Return [x, y] of the center of cell containing provided text 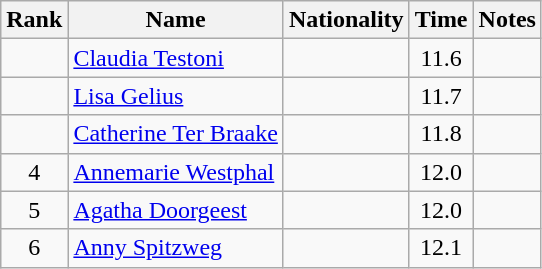
Time [441, 20]
6 [34, 248]
Name [176, 20]
11.7 [441, 96]
4 [34, 172]
Anny Spitzweg [176, 248]
12.1 [441, 248]
Agatha Doorgeest [176, 210]
Rank [34, 20]
Annemarie Westphal [176, 172]
Claudia Testoni [176, 58]
Nationality [346, 20]
Lisa Gelius [176, 96]
Notes [507, 20]
5 [34, 210]
11.8 [441, 134]
Catherine Ter Braake [176, 134]
11.6 [441, 58]
